Return (x, y) of the center of cell containing provided text 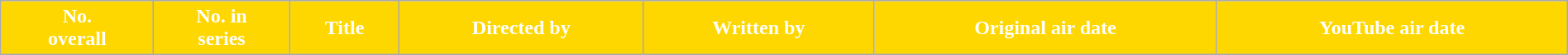
No. inseries (222, 28)
Title (344, 28)
YouTube air date (1392, 28)
Original air date (1045, 28)
No.overall (78, 28)
Directed by (521, 28)
Written by (759, 28)
